Find where the given text appears and provide that cell's center as (X, Y) coordinate. 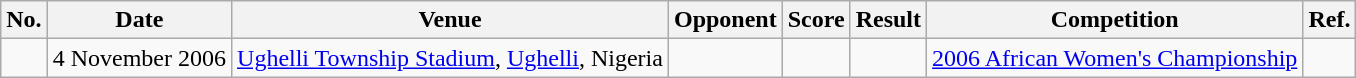
Opponent (725, 20)
Ughelli Township Stadium, Ughelli, Nigeria (450, 58)
Competition (1115, 20)
2006 African Women's Championship (1115, 58)
Result (888, 20)
Venue (450, 20)
Ref. (1330, 20)
Date (139, 20)
Score (816, 20)
No. (24, 20)
4 November 2006 (139, 58)
